Pinpoint the cell where the given text exists, returning its [x, y] midpoint coordinate. 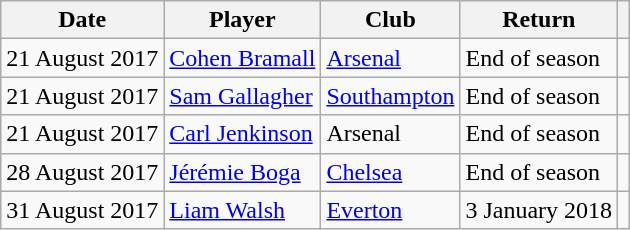
Everton [390, 210]
Liam Walsh [242, 210]
31 August 2017 [82, 210]
Player [242, 20]
Return [539, 20]
3 January 2018 [539, 210]
Cohen Bramall [242, 58]
Sam Gallagher [242, 96]
Carl Jenkinson [242, 134]
Jérémie Boga [242, 172]
Chelsea [390, 172]
28 August 2017 [82, 172]
Southampton [390, 96]
Date [82, 20]
Club [390, 20]
